Find where the given text appears and provide that cell's center as [X, Y] coordinate. 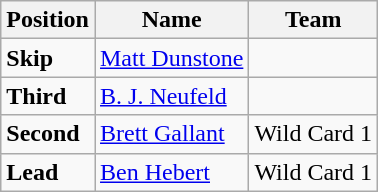
Third [48, 96]
Ben Hebert [171, 172]
Position [48, 20]
Brett Gallant [171, 134]
Skip [48, 58]
Matt Dunstone [171, 58]
B. J. Neufeld [171, 96]
Lead [48, 172]
Name [171, 20]
Team [314, 20]
Second [48, 134]
